Identify which cell holds the provided text, then report its (X, Y) central coordinate. 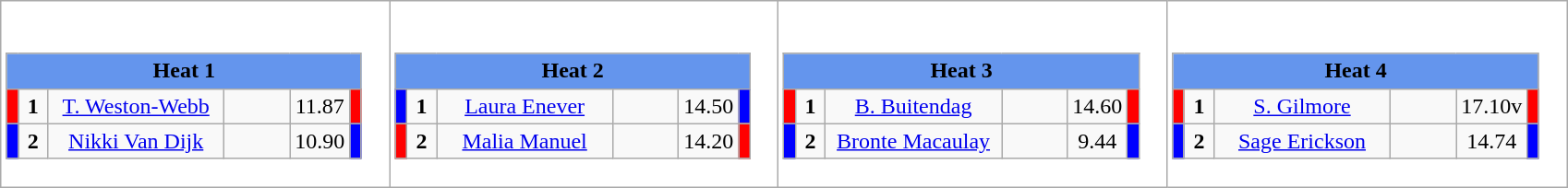
14.60 (1097, 106)
Heat 2 1 Laura Enever 14.50 2 Malia Manuel 14.20 (584, 94)
14.50 (709, 106)
14.20 (709, 141)
Heat 1 1 T. Weston-Webb 11.87 2 Nikki Van Dijk 10.90 (196, 94)
Malia Manuel (525, 141)
Heat 3 (961, 71)
11.87 (320, 106)
10.90 (320, 141)
Heat 3 1 B. Buitendag 14.60 2 Bronte Macaulay 9.44 (973, 94)
Heat 2 (573, 71)
Heat 4 (1356, 71)
Heat 4 1 S. Gilmore 17.10v 2 Sage Erickson 14.74 (1367, 94)
17.10v (1492, 106)
14.74 (1492, 141)
9.44 (1097, 141)
B. Buitendag (914, 106)
Laura Enever (525, 106)
Nikki Van Dijk (137, 141)
Bronte Macaulay (914, 141)
T. Weston-Webb (137, 106)
Sage Erickson (1302, 141)
Heat 1 (184, 71)
S. Gilmore (1302, 106)
